Capture the cell that displays the provided text and extract its (X, Y) central coordinate. 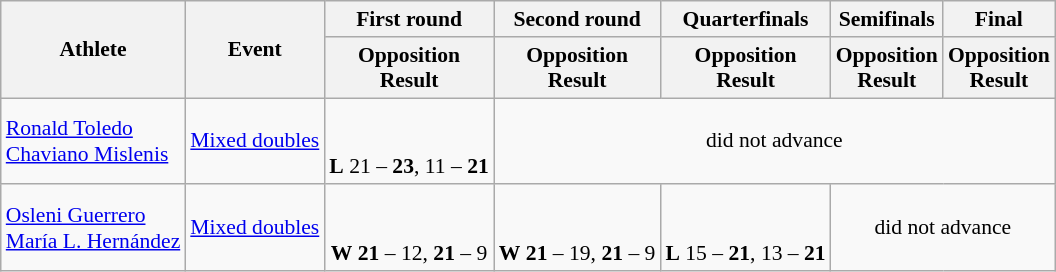
W 21 – 12, 21 – 9 (408, 228)
Event (254, 50)
W 21 – 19, 21 – 9 (578, 228)
Quarterfinals (745, 19)
First round (408, 19)
Final (999, 19)
L 21 – 23, 11 – 21 (408, 142)
L 15 – 21, 13 – 21 (745, 228)
Semifinals (887, 19)
Second round (578, 19)
Athlete (94, 50)
Ronald ToledoChaviano Mislenis (94, 142)
Osleni GuerreroMaría L. Hernández (94, 228)
